Capture the cell that displays the provided text and extract its (x, y) central coordinate. 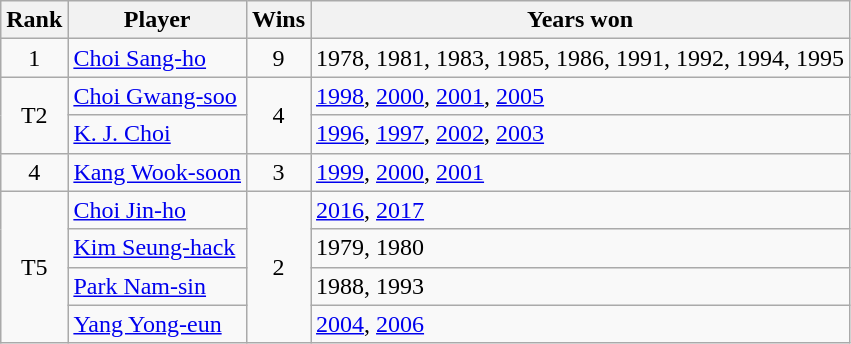
9 (279, 58)
T2 (34, 115)
1979, 1980 (580, 248)
2 (279, 267)
2016, 2017 (580, 210)
Yang Yong-eun (158, 324)
Choi Sang-ho (158, 58)
Kim Seung-hack (158, 248)
Rank (34, 20)
1999, 2000, 2001 (580, 172)
Player (158, 20)
Years won (580, 20)
1996, 1997, 2002, 2003 (580, 134)
Park Nam-sin (158, 286)
3 (279, 172)
Choi Jin-ho (158, 210)
1978, 1981, 1983, 1985, 1986, 1991, 1992, 1994, 1995 (580, 58)
K. J. Choi (158, 134)
2004, 2006 (580, 324)
Choi Gwang-soo (158, 96)
T5 (34, 267)
1998, 2000, 2001, 2005 (580, 96)
1988, 1993 (580, 286)
1 (34, 58)
Wins (279, 20)
Kang Wook-soon (158, 172)
